Extract the [x, y] coordinate from the center of the cell holding the provided text.  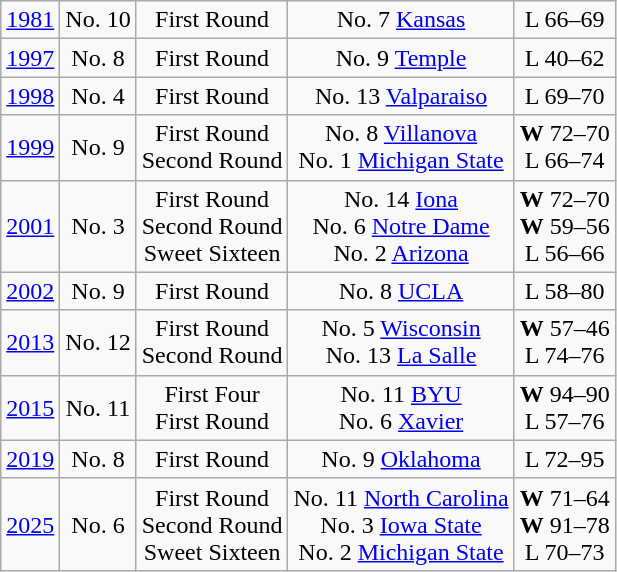
2001 [30, 226]
2013 [30, 342]
W 72–70W 59–56L 56–66 [564, 226]
1981 [30, 20]
L 66–69 [564, 20]
W 71–64W 91–78L 70–73 [564, 524]
No. 11 [98, 408]
No. 7 Kansas [401, 20]
L 69–70 [564, 96]
2025 [30, 524]
2002 [30, 291]
No. 11 BYUNo. 6 Xavier [401, 408]
No. 4 [98, 96]
No. 13 Valparaiso [401, 96]
2019 [30, 459]
No. 3 [98, 226]
W 57–46L 74–76 [564, 342]
No. 12 [98, 342]
No. 5 WisconsinNo. 13 La Salle [401, 342]
No. 9 Temple [401, 58]
First FourFirst Round [212, 408]
L 72–95 [564, 459]
L 40–62 [564, 58]
No. 10 [98, 20]
No. 14 IonaNo. 6 Notre DameNo. 2 Arizona [401, 226]
2015 [30, 408]
1998 [30, 96]
No. 8 VillanovaNo. 1 Michigan State [401, 148]
1997 [30, 58]
1999 [30, 148]
No. 9 Oklahoma [401, 459]
W 72–70L 66–74 [564, 148]
No. 11 North Carolina No. 3 Iowa StateNo. 2 Michigan State [401, 524]
L 58–80 [564, 291]
W 94–90L 57–76 [564, 408]
No. 6 [98, 524]
No. 8 UCLA [401, 291]
